Output the [X, Y] coordinate of the center of the cell containing the given text.  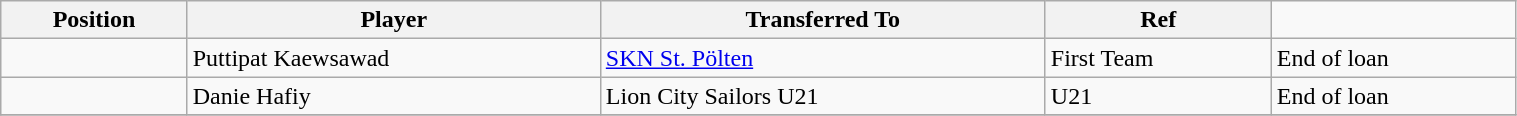
Danie Hafiy [394, 96]
Position [94, 20]
First Team [1158, 58]
Puttipat Kaewsawad [394, 58]
SKN St. Pölten [822, 58]
Transferred To [822, 20]
Player [394, 20]
Ref [1158, 20]
Lion City Sailors U21 [822, 96]
U21 [1158, 96]
